Detect which cell encompasses the target text, then output its (X, Y) center coordinate. 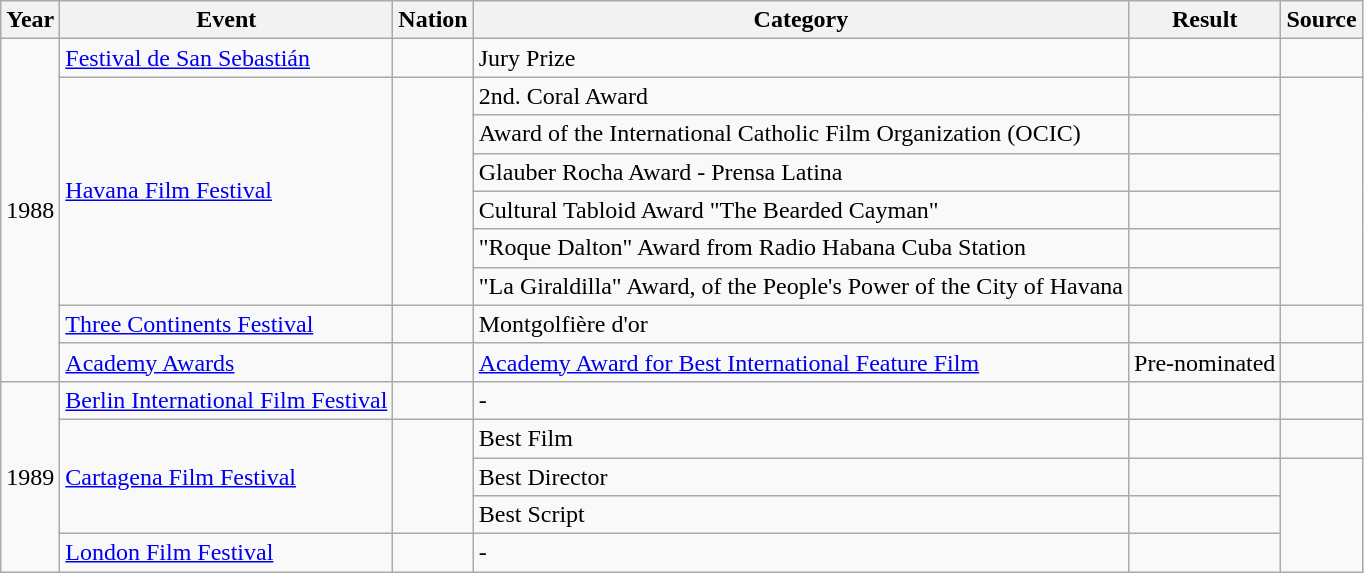
Event (226, 20)
Year (30, 20)
Nation (433, 20)
Category (800, 20)
Montgolfière d'or (800, 324)
Three Continents Festival (226, 324)
Best Script (800, 515)
Berlin International Film Festival (226, 400)
Festival de San Sebastián (226, 58)
"La Giraldilla" Award, of the People's Power of the City of Havana (800, 286)
Jury Prize (800, 58)
Cartagena Film Festival (226, 476)
Award of the International Catholic Film Organization (OCIC) (800, 134)
1988 (30, 210)
1989 (30, 476)
Glauber Rocha Award - Prensa Latina (800, 172)
"Roque Dalton" Award from Radio Habana Cuba Station (800, 248)
Cultural Tabloid Award "The Bearded Cayman" (800, 210)
Academy Award for Best International Feature Film (800, 362)
London Film Festival (226, 553)
Havana Film Festival (226, 191)
2nd. Coral Award (800, 96)
Pre-nominated (1205, 362)
Source (1322, 20)
Result (1205, 20)
Best Film (800, 438)
Best Director (800, 477)
Academy Awards (226, 362)
